Determine the [x, y] coordinate at the center of the cell enclosing the given text.  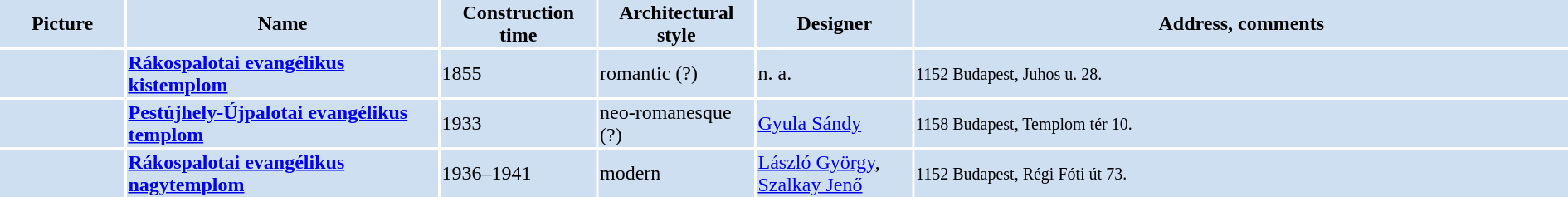
1933 [519, 123]
Pestújhely-Újpalotai evangélikus templom [282, 123]
Gyula Sándy [835, 123]
neo-romanesque (?) [677, 123]
1152 Budapest, Régi Fóti út 73. [1241, 173]
Rákospalotai evangélikus nagytemplom [282, 173]
romantic (?) [677, 73]
Rákospalotai evangélikus kistemplom [282, 73]
Construction time [519, 23]
n. a. [835, 73]
Architectural style [677, 23]
Designer [835, 23]
Address, comments [1241, 23]
1158 Budapest, Templom tér 10. [1241, 123]
László György, Szalkay Jenő [835, 173]
1152 Budapest, Juhos u. 28. [1241, 73]
modern [677, 173]
1936–1941 [519, 173]
Picture [62, 23]
1855 [519, 73]
Name [282, 23]
